Extract the (x, y) coordinate from the center of the cell holding the provided text.  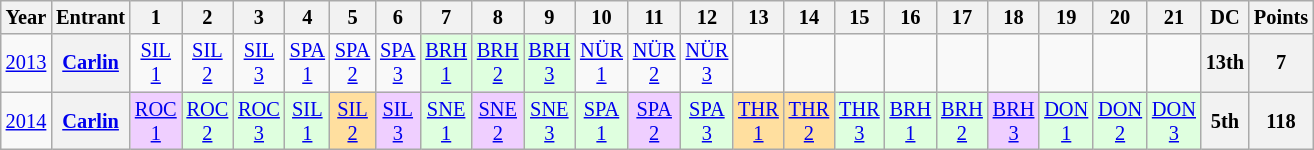
5 (352, 17)
8 (498, 17)
Entrant (90, 17)
13 (758, 17)
2 (208, 17)
NÜR1 (602, 63)
SNE1 (446, 121)
1 (156, 17)
Points (1281, 17)
SNE3 (550, 121)
19 (1066, 17)
4 (308, 17)
ROC3 (259, 121)
DON1 (1066, 121)
118 (1281, 121)
ROC2 (208, 121)
18 (1014, 17)
10 (602, 17)
17 (962, 17)
2014 (26, 121)
16 (911, 17)
DON3 (1174, 121)
15 (859, 17)
3 (259, 17)
2013 (26, 63)
THR2 (809, 121)
ROC1 (156, 121)
12 (708, 17)
14 (809, 17)
13th (1225, 63)
9 (550, 17)
SNE2 (498, 121)
DC (1225, 17)
THR3 (859, 121)
21 (1174, 17)
6 (398, 17)
THR1 (758, 121)
DON2 (1120, 121)
NÜR2 (654, 63)
11 (654, 17)
Year (26, 17)
5th (1225, 121)
NÜR3 (708, 63)
20 (1120, 17)
